For the text-containing cell, return its midpoint in (X, Y) coordinate format. 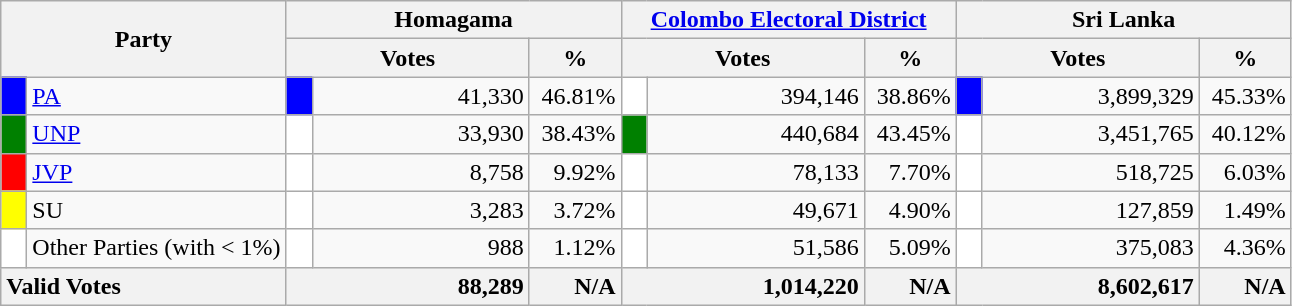
3,283 (420, 210)
38.86% (910, 96)
43.45% (910, 134)
Sri Lanka (1124, 20)
4.36% (1245, 248)
8,602,617 (1078, 286)
1.12% (575, 248)
Colombo Electoral District (788, 20)
375,083 (1090, 248)
518,725 (1090, 172)
40.12% (1245, 134)
45.33% (1245, 96)
3.72% (575, 210)
UNP (156, 134)
33,930 (420, 134)
8,758 (420, 172)
Homagama (454, 20)
46.81% (575, 96)
SU (156, 210)
Other Parties (with < 1%) (156, 248)
Valid Votes (144, 286)
9.92% (575, 172)
JVP (156, 172)
3,899,329 (1090, 96)
49,671 (756, 210)
7.70% (910, 172)
88,289 (408, 286)
1.49% (1245, 210)
1,014,220 (742, 286)
127,859 (1090, 210)
41,330 (420, 96)
440,684 (756, 134)
Party (144, 39)
51,586 (756, 248)
6.03% (1245, 172)
38.43% (575, 134)
4.90% (910, 210)
988 (420, 248)
PA (156, 96)
5.09% (910, 248)
394,146 (756, 96)
3,451,765 (1090, 134)
78,133 (756, 172)
